Return [X, Y] of the center of cell containing provided text 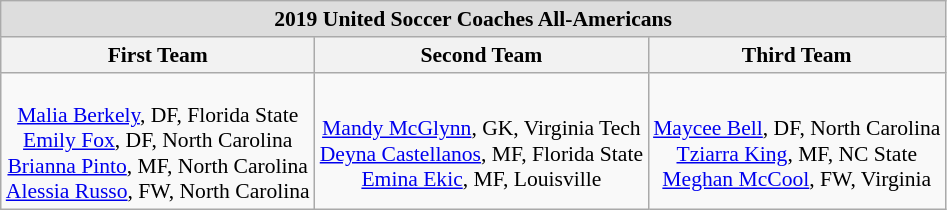
2019 United Soccer Coaches All-Americans [474, 19]
Malia Berkely, DF, Florida State Emily Fox, DF, North Carolina Brianna Pinto, MF, North Carolina Alessia Russo, FW, North Carolina [158, 141]
Maycee Bell, DF, North Carolina Tziarra King, MF, NC State Meghan McCool, FW, Virginia [796, 141]
Third Team [796, 55]
Second Team [482, 55]
First Team [158, 55]
Mandy McGlynn, GK, Virginia Tech Deyna Castellanos, MF, Florida State Emina Ekic, MF, Louisville [482, 141]
